Identify which cell holds the provided text, then report its (x, y) central coordinate. 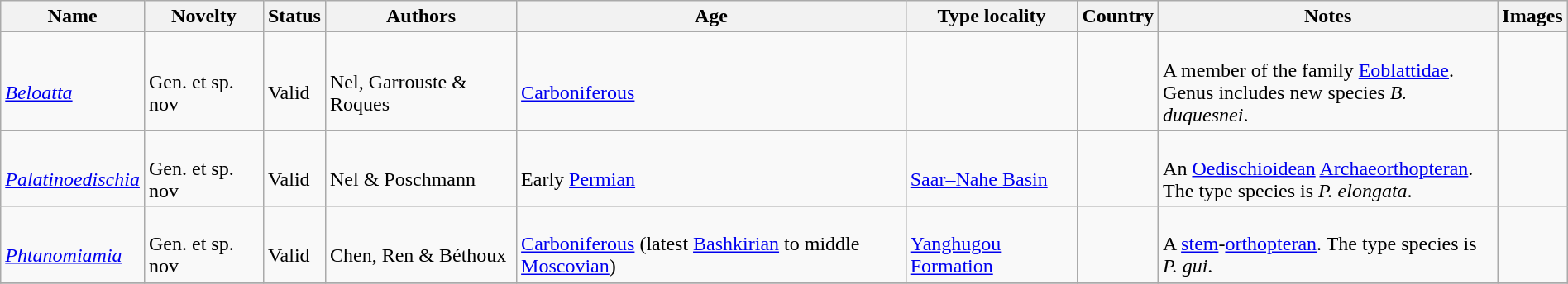
Saar–Nahe Basin (992, 168)
Status (294, 17)
Type locality (992, 17)
A member of the family Eoblattidae. Genus includes new species B. duquesnei. (1328, 81)
Yanghugou Formation (992, 244)
A stem-orthopteran. The type species is P. gui. (1328, 244)
Name (73, 17)
Nel & Poschmann (420, 168)
Country (1118, 17)
Beloatta (73, 81)
Carboniferous (latest Bashkirian to middle Moscovian) (711, 244)
Images (1532, 17)
Nel, Garrouste & Roques (420, 81)
Carboniferous (711, 81)
Age (711, 17)
Authors (420, 17)
Palatinoedischia (73, 168)
Early Permian (711, 168)
Phtanomiamia (73, 244)
Novelty (203, 17)
An Oedischioidean Archaeorthopteran. The type species is P. elongata. (1328, 168)
Chen, Ren & Béthoux (420, 244)
Notes (1328, 17)
